Capture the cell that displays the provided text and extract its [X, Y] central coordinate. 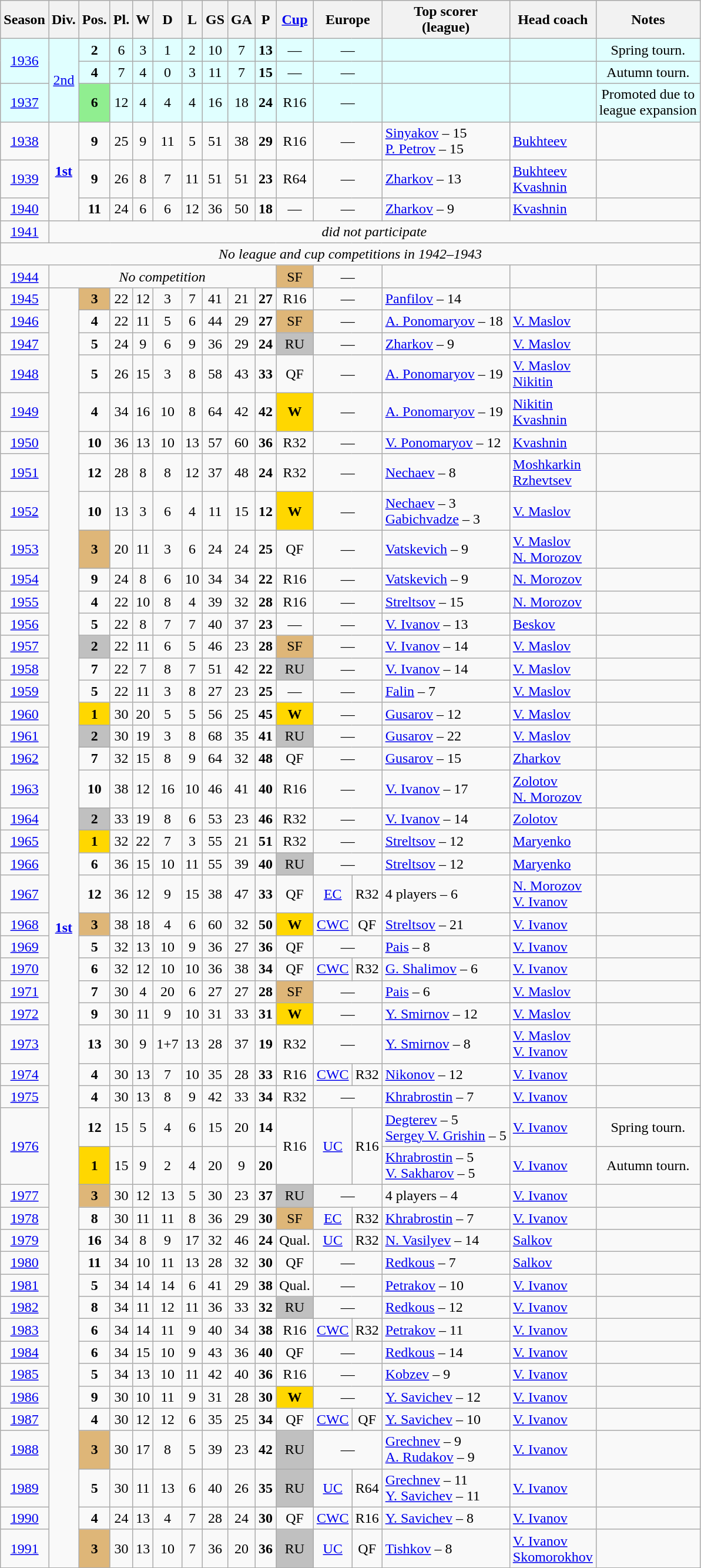
Beskov [552, 624]
D [168, 20]
Grechnev – 11 Y. Savichev – 11 [445, 1488]
Y. Smirnov – 8 [445, 1044]
N. Morozov V. Ivanov [552, 894]
Pais – 6 [445, 991]
0 [168, 72]
1955 [25, 602]
4 players – 6 [445, 894]
1979 [25, 1241]
V. Maslov V. Ivanov [552, 1044]
1966 [25, 864]
1956 [25, 624]
V. Maslov N. Morozov [552, 549]
Bukhteev Kvashnin [552, 179]
56 [215, 713]
1945 [25, 299]
1948 [25, 374]
2nd [63, 80]
No league and cup competitions in 1942–1943 [350, 254]
1968 [25, 924]
Redkous – 12 [445, 1308]
58 [215, 374]
Div. [63, 20]
44 [215, 321]
57 [215, 443]
1957 [25, 646]
1951 [25, 473]
Season [25, 20]
Europe [348, 20]
V. Maslov Nikitin [552, 374]
Y. Smirnov – 12 [445, 1014]
1971 [25, 991]
Panfilov – 14 [445, 299]
1980 [25, 1263]
1965 [25, 842]
1+7 [168, 1044]
1938 [25, 141]
1952 [25, 511]
Pl. [121, 20]
1991 [25, 1548]
1967 [25, 894]
Y. Savichev – 10 [445, 1419]
45 [266, 713]
68 [215, 736]
Nikitin Kvashnin [552, 413]
L [192, 20]
Y. Savichev – 8 [445, 1518]
1987 [25, 1419]
1977 [25, 1195]
1962 [25, 758]
Tishkov – 8 [445, 1548]
V. Ponomaryov – 12 [445, 443]
Grechnev – 9 A. Rudakov – 9 [445, 1449]
1983 [25, 1330]
1974 [25, 1074]
Notes [648, 20]
Head coach [552, 20]
Moshkarkin Rzhevtsev [552, 473]
1939 [25, 179]
1985 [25, 1375]
1958 [25, 669]
Top scorer (league) [445, 20]
1969 [25, 947]
1989 [25, 1488]
1961 [25, 736]
1975 [25, 1097]
V. Ivanov – 13 [445, 624]
1941 [25, 232]
1981 [25, 1285]
Streltsov – 21 [445, 924]
1988 [25, 1449]
N. Vasilyev – 14 [445, 1241]
Petrakov – 11 [445, 1330]
1946 [25, 321]
Pais – 8 [445, 947]
1990 [25, 1518]
G. Shalimov – 6 [445, 969]
Bukhteev [552, 141]
Redkous – 7 [445, 1263]
Nechaev – 8 [445, 473]
Zharkov [552, 758]
Kobzev – 9 [445, 1375]
1973 [25, 1044]
4 players – 4 [445, 1195]
1970 [25, 969]
GS [215, 20]
1976 [25, 1146]
Gusarov – 22 [445, 736]
1937 [25, 102]
did not participate [374, 232]
Cup [295, 20]
1940 [25, 209]
47 [242, 894]
V. Ivanov Skomorokhov [552, 1548]
P [266, 20]
Zolotov N. Morozov [552, 789]
Nikonov – 12 [445, 1074]
Khrabrostin – 5 V. Sakharov – 5 [445, 1165]
1972 [25, 1014]
1982 [25, 1308]
53 [215, 819]
1963 [25, 789]
V. Ivanov – 17 [445, 789]
1947 [25, 344]
Degterev – 5 Sergey V. Grishin – 5 [445, 1127]
Y. Savichev – 12 [445, 1397]
1964 [25, 819]
Falin – 7 [445, 691]
1959 [25, 691]
Redkous – 14 [445, 1352]
Gusarov – 15 [445, 758]
1978 [25, 1218]
Streltsov – 15 [445, 602]
Pos. [94, 20]
1954 [25, 579]
1960 [25, 713]
1953 [25, 549]
Nechaev – 3 Gabichvadze – 3 [445, 511]
A. Ponomaryov – 18 [445, 321]
1986 [25, 1397]
GA [242, 20]
Gusarov – 12 [445, 713]
Sinyakov – 15 P. Petrov – 15 [445, 141]
1984 [25, 1352]
1944 [25, 276]
No competition [162, 276]
Promoted due to league expansion [648, 102]
1949 [25, 413]
Zharkov – 13 [445, 179]
1950 [25, 443]
1936 [25, 61]
Petrakov – 10 [445, 1285]
Zolotov [552, 819]
